Determine the [X, Y] coordinate at the center of the cell enclosing the given text.  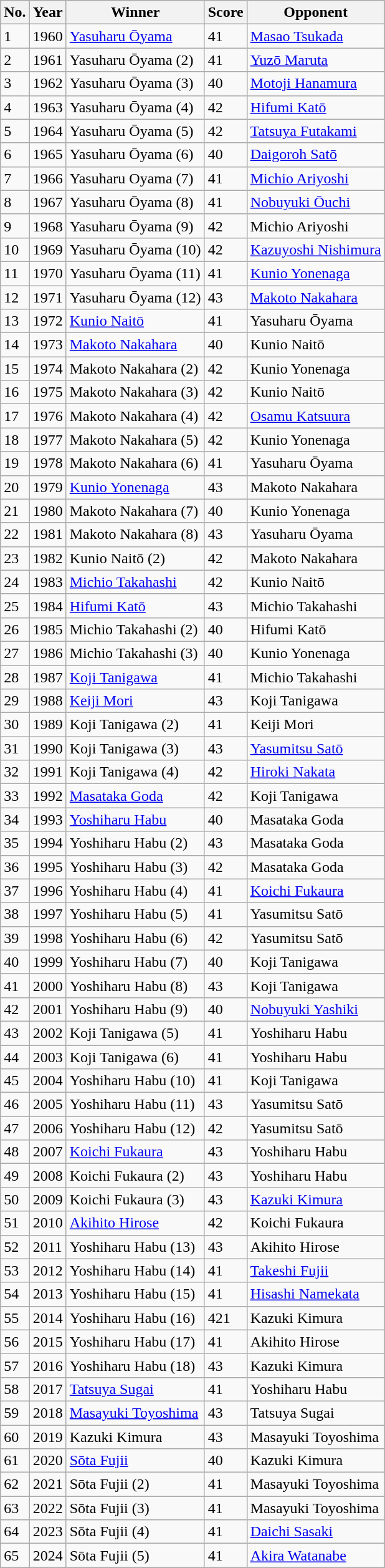
7 [15, 178]
Yasuharu Ōyama (10) [135, 249]
1962 [47, 84]
Yoshiharu Habu (5) [135, 914]
31 [15, 748]
1998 [47, 938]
2008 [47, 1176]
Koji Tanigawa (4) [135, 772]
52 [15, 1247]
1972 [47, 321]
2001 [47, 1009]
21 [15, 511]
Tatsuya Futakami [315, 131]
Makoto Nakahara (6) [135, 463]
Yasuharu Ōyama (12) [135, 298]
61 [15, 1461]
Makoto Nakahara (8) [135, 535]
Daigoroh Satō [315, 155]
Yasuharu Ōyama (3) [135, 84]
56 [15, 1342]
2005 [47, 1105]
2013 [47, 1294]
59 [15, 1413]
62 [15, 1484]
Makoto Nakahara (5) [135, 440]
1997 [47, 914]
1988 [47, 701]
Yoshiharu Habu (13) [135, 1247]
2019 [47, 1436]
11 [15, 273]
1987 [47, 677]
1989 [47, 725]
2015 [47, 1342]
2009 [47, 1199]
Sōta Fujii (5) [135, 1556]
57 [15, 1365]
1964 [47, 131]
18 [15, 440]
1973 [47, 345]
2016 [47, 1365]
2021 [47, 1484]
46 [15, 1105]
25 [15, 606]
58 [15, 1389]
16 [15, 392]
2012 [47, 1270]
Akira Watanabe [315, 1556]
65 [15, 1556]
Yoshiharu Habu (16) [135, 1318]
Year [47, 12]
37 [15, 891]
28 [15, 677]
Nobuyuki Yashiki [315, 1009]
1982 [47, 558]
47 [15, 1128]
8 [15, 202]
1985 [47, 629]
1986 [47, 653]
49 [15, 1176]
Sōta Fujii (2) [135, 1484]
64 [15, 1532]
27 [15, 653]
14 [15, 345]
Takeshi Fujii [315, 1270]
Sōta Fujii (3) [135, 1508]
1996 [47, 891]
Yoshiharu Habu (15) [135, 1294]
Kazuyoshi Nishimura [315, 249]
1983 [47, 582]
Koichi Fukaura (3) [135, 1199]
Yuzō Maruta [315, 60]
2014 [47, 1318]
1968 [47, 226]
1980 [47, 511]
Makoto Nakahara (2) [135, 369]
17 [15, 416]
4 [15, 107]
1991 [47, 772]
1981 [47, 535]
51 [15, 1223]
2 [15, 60]
Koji Tanigawa (5) [135, 1033]
2007 [47, 1152]
Winner [135, 12]
1993 [47, 820]
2011 [47, 1247]
1967 [47, 202]
39 [15, 938]
48 [15, 1152]
63 [15, 1508]
1963 [47, 107]
1966 [47, 178]
Yasuharu Ōyama (8) [135, 202]
54 [15, 1294]
30 [15, 725]
10 [15, 249]
1976 [47, 416]
38 [15, 914]
32 [15, 772]
20 [15, 487]
Makoto Nakahara (7) [135, 511]
Koji Tanigawa (3) [135, 748]
2022 [47, 1508]
60 [15, 1436]
2017 [47, 1389]
2020 [47, 1461]
1999 [47, 962]
Opponent [315, 12]
Yoshiharu Habu (8) [135, 985]
5 [15, 131]
2024 [47, 1556]
1965 [47, 155]
1995 [47, 867]
Michio Takahashi (3) [135, 653]
Yoshiharu Habu (3) [135, 867]
Yasuharu Oyama (7) [135, 178]
Makoto Nakahara (3) [135, 392]
2003 [47, 1057]
45 [15, 1081]
Koji Tanigawa (6) [135, 1057]
Sōta Fujii (4) [135, 1532]
Motoji Hanamura [315, 84]
1978 [47, 463]
6 [15, 155]
29 [15, 701]
1961 [47, 60]
Yasuharu Ōyama (5) [135, 131]
2000 [47, 985]
2002 [47, 1033]
24 [15, 582]
Yoshiharu Habu (18) [135, 1365]
421 [226, 1318]
34 [15, 820]
1970 [47, 273]
Yoshiharu Habu (14) [135, 1270]
36 [15, 867]
Yoshiharu Habu (17) [135, 1342]
44 [15, 1057]
1994 [47, 843]
Daichi Sasaki [315, 1532]
53 [15, 1270]
Yoshiharu Habu (4) [135, 891]
Makoto Nakahara (4) [135, 416]
1 [15, 36]
Michio Takahashi (2) [135, 629]
Koji Tanigawa (2) [135, 725]
1984 [47, 606]
22 [15, 535]
19 [15, 463]
50 [15, 1199]
Yasuharu Ōyama (9) [135, 226]
Yasuharu Ōyama (4) [135, 107]
Sōta Fujii [135, 1461]
Yoshiharu Habu (6) [135, 938]
1974 [47, 369]
Yoshiharu Habu (11) [135, 1105]
1960 [47, 36]
1971 [47, 298]
Yasuharu Ōyama (6) [135, 155]
Nobuyuki Ōuchi [315, 202]
Yoshiharu Habu (7) [135, 962]
Yoshiharu Habu (12) [135, 1128]
33 [15, 796]
Kunio Naitō (2) [135, 558]
Yasuharu Ōyama (11) [135, 273]
Yoshiharu Habu (10) [135, 1081]
13 [15, 321]
1975 [47, 392]
Osamu Katsuura [315, 416]
1969 [47, 249]
2018 [47, 1413]
2004 [47, 1081]
26 [15, 629]
3 [15, 84]
1979 [47, 487]
2023 [47, 1532]
1990 [47, 748]
23 [15, 558]
9 [15, 226]
Yoshiharu Habu (2) [135, 843]
Yasuharu Ōyama (2) [135, 60]
Hisashi Namekata [315, 1294]
Masao Tsukada [315, 36]
35 [15, 843]
55 [15, 1318]
15 [15, 369]
Koichi Fukaura (2) [135, 1176]
Score [226, 12]
1977 [47, 440]
12 [15, 298]
Hiroki Nakata [315, 772]
2010 [47, 1223]
1992 [47, 796]
No. [15, 12]
2006 [47, 1128]
Yoshiharu Habu (9) [135, 1009]
